Output the (x, y) coordinate of the center of the cell containing the given text.  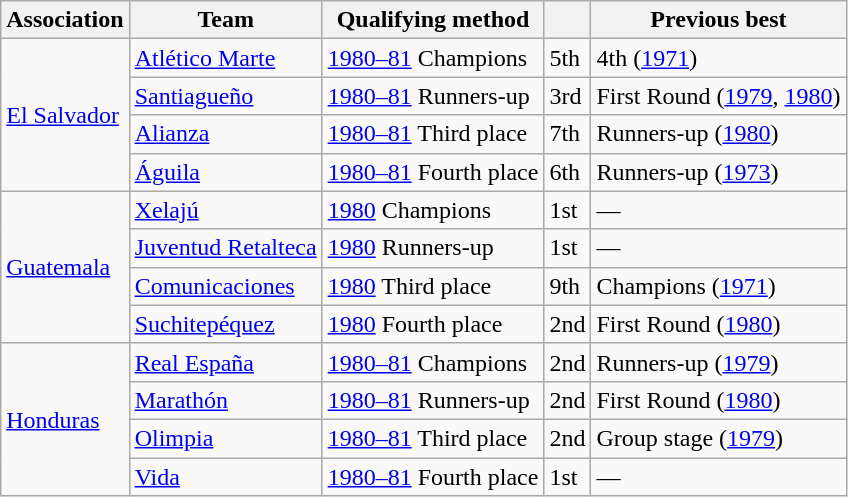
Guatemala (65, 267)
7th (568, 134)
Previous best (718, 20)
El Salvador (65, 115)
1980 Fourth place (433, 324)
Champions (1971) (718, 286)
1980 Champions (433, 210)
1980 Third place (433, 286)
First Round (1979, 1980) (718, 96)
Runners-up (1979) (718, 362)
Honduras (65, 419)
Association (65, 20)
5th (568, 58)
Runners-up (1973) (718, 172)
Team (226, 20)
Juventud Retalteca (226, 248)
Olimpia (226, 438)
6th (568, 172)
Comunicaciones (226, 286)
Qualifying method (433, 20)
Suchitepéquez (226, 324)
Santiagueño (226, 96)
Group stage (1979) (718, 438)
Águila (226, 172)
Marathón (226, 400)
4th (1971) (718, 58)
Xelajú (226, 210)
Alianza (226, 134)
3rd (568, 96)
1980 Runners-up (433, 248)
Vida (226, 477)
Real España (226, 362)
Runners-up (1980) (718, 134)
Atlético Marte (226, 58)
9th (568, 286)
